Return [X, Y] of the center of cell containing provided text 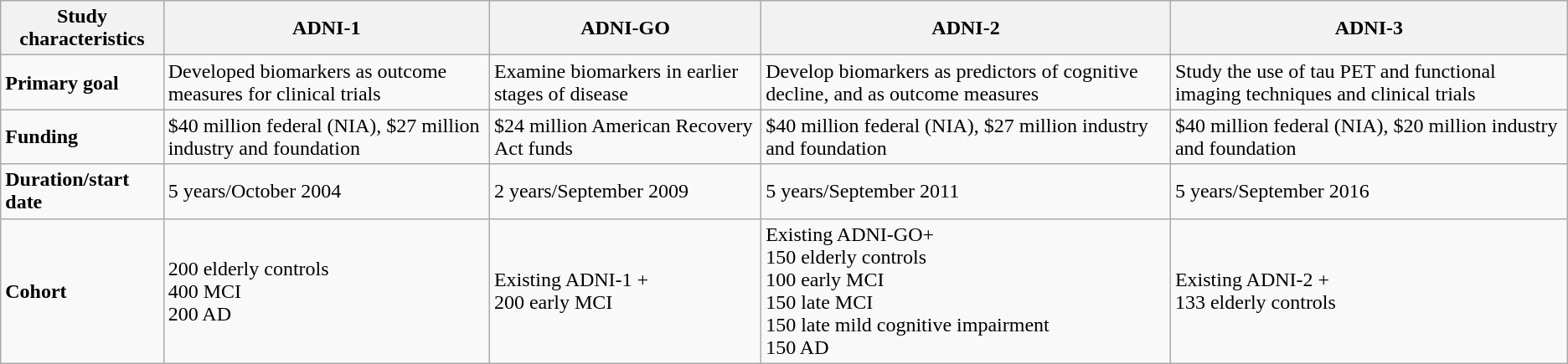
ADNI-GO [625, 28]
Primary goal [82, 82]
200 elderly controls400 MCI200 AD [327, 291]
Existing ADNI-2 +133 elderly controls [1369, 291]
Funding [82, 137]
Study the use of tau PET and functional imaging techniques and clinical trials [1369, 82]
$24 million American Recovery Act funds [625, 137]
Examine biomarkers in earlier stages of disease [625, 82]
2 years/September 2009 [625, 191]
5 years/October 2004 [327, 191]
Existing ADNI-1 +200 early MCI [625, 291]
Developed biomarkers as outcome measures for clinical trials [327, 82]
Existing ADNI-GO+150 elderly controls100 early MCI150 late MCI150 late mild cognitive impairment150 AD [967, 291]
Develop biomarkers as predictors of cognitive decline, and as outcome measures [967, 82]
5 years/September 2011 [967, 191]
Study characteristics [82, 28]
$40 million federal (NIA), $20 million industry and foundation [1369, 137]
ADNI-1 [327, 28]
Duration/start date [82, 191]
ADNI-2 [967, 28]
Cohort [82, 291]
ADNI-3 [1369, 28]
5 years/September 2016 [1369, 191]
